Extract the (X, Y) coordinate from the center of the cell holding the provided text.  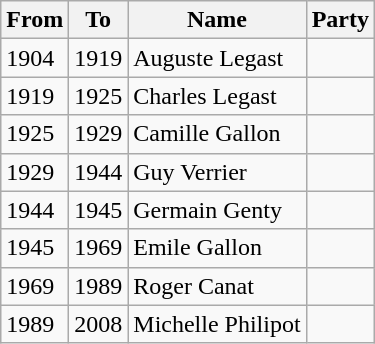
Auguste Legast (217, 58)
To (98, 20)
Germain Genty (217, 210)
From (35, 20)
Emile Gallon (217, 248)
Guy Verrier (217, 172)
Name (217, 20)
Roger Canat (217, 286)
Camille Gallon (217, 134)
2008 (98, 324)
Michelle Philipot (217, 324)
Party (340, 20)
Charles Legast (217, 96)
1904 (35, 58)
